Detect which cell encompasses the target text, then output its (X, Y) center coordinate. 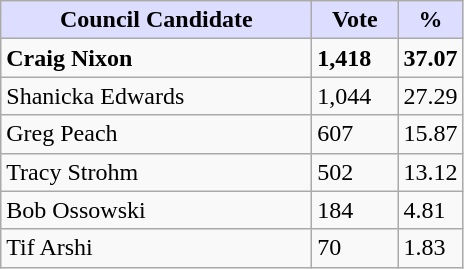
27.29 (430, 96)
15.87 (430, 134)
Council Candidate (156, 20)
Shanicka Edwards (156, 96)
1,044 (355, 96)
607 (355, 134)
Greg Peach (156, 134)
1.83 (430, 248)
37.07 (430, 58)
Vote (355, 20)
70 (355, 248)
184 (355, 210)
Tracy Strohm (156, 172)
4.81 (430, 210)
502 (355, 172)
Craig Nixon (156, 58)
Tif Arshi (156, 248)
Bob Ossowski (156, 210)
1,418 (355, 58)
13.12 (430, 172)
% (430, 20)
